Provide the (X, Y) coordinate of the cell's center where the given text is located.  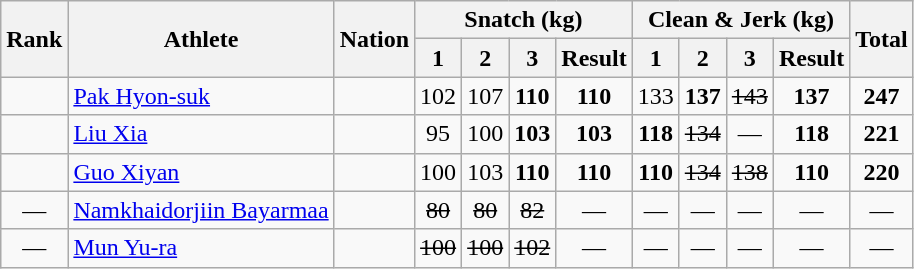
Pak Hyon-suk (201, 96)
95 (438, 134)
Total (882, 39)
138 (750, 172)
Rank (34, 39)
221 (882, 134)
143 (750, 96)
Athlete (201, 39)
Clean & Jerk (kg) (741, 20)
220 (882, 172)
Liu Xia (201, 134)
247 (882, 96)
82 (532, 210)
133 (656, 96)
Guo Xiyan (201, 172)
Namkhaidorjiin Bayarmaa (201, 210)
Nation (374, 39)
107 (486, 96)
Mun Yu-ra (201, 248)
Snatch (kg) (524, 20)
